Output the (x, y) coordinate of the center of the cell containing the given text.  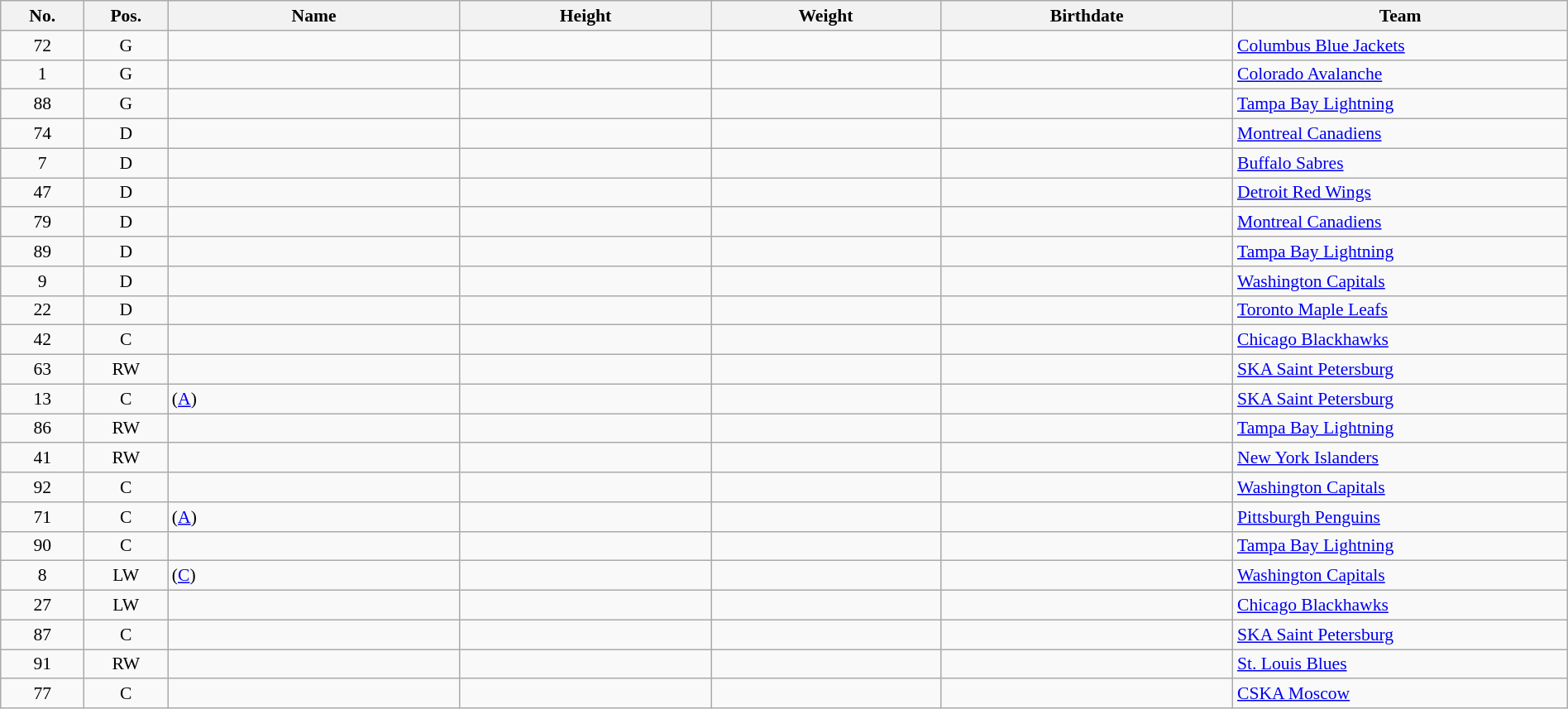
7 (43, 163)
71 (43, 517)
Toronto Maple Leafs (1400, 310)
Colorado Avalanche (1400, 74)
77 (43, 694)
Weight (826, 16)
Name (314, 16)
42 (43, 340)
72 (43, 46)
63 (43, 370)
Pos. (126, 16)
89 (43, 252)
Pittsburgh Penguins (1400, 517)
92 (43, 487)
No. (43, 16)
91 (43, 664)
88 (43, 104)
86 (43, 429)
87 (43, 635)
CSKA Moscow (1400, 694)
Buffalo Sabres (1400, 163)
74 (43, 134)
22 (43, 310)
Team (1400, 16)
41 (43, 458)
St. Louis Blues (1400, 664)
Detroit Red Wings (1400, 193)
1 (43, 74)
8 (43, 576)
9 (43, 281)
90 (43, 546)
New York Islanders (1400, 458)
(C) (314, 576)
Columbus Blue Jackets (1400, 46)
13 (43, 399)
Birthdate (1087, 16)
27 (43, 606)
Height (586, 16)
79 (43, 223)
47 (43, 193)
